Output the (X, Y) coordinate of the center of the cell containing the given text.  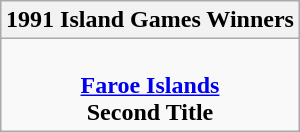
1991 Island Games Winners (150, 20)
Faroe IslandsSecond Title (150, 85)
